Scan for the cell matching the given text and deliver its (X, Y) coordinate at center. 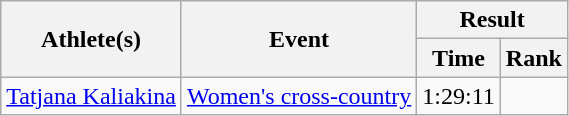
Rank (534, 58)
Event (298, 39)
Women's cross-country (298, 96)
1:29:11 (459, 96)
Tatjana Kaliakina (92, 96)
Athlete(s) (92, 39)
Time (459, 58)
Result (492, 20)
